From the cell containing the given text, extract its center point as [x, y] coordinate. 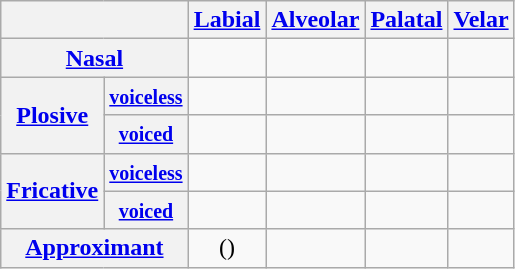
Nasal [94, 58]
Fricative [52, 191]
() [227, 248]
Labial [227, 20]
Alveolar [316, 20]
Plosive [52, 115]
Velar [481, 20]
Approximant [94, 248]
Palatal [406, 20]
